Determine the (X, Y) coordinate at the center of the cell enclosing the given text.  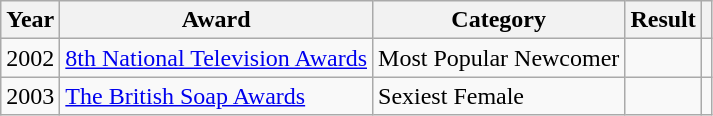
Sexiest Female (499, 96)
2002 (30, 58)
2003 (30, 96)
Year (30, 20)
The British Soap Awards (216, 96)
Category (499, 20)
Most Popular Newcomer (499, 58)
Award (216, 20)
Result (663, 20)
8th National Television Awards (216, 58)
